Pinpoint the cell where the given text exists, returning its [X, Y] midpoint coordinate. 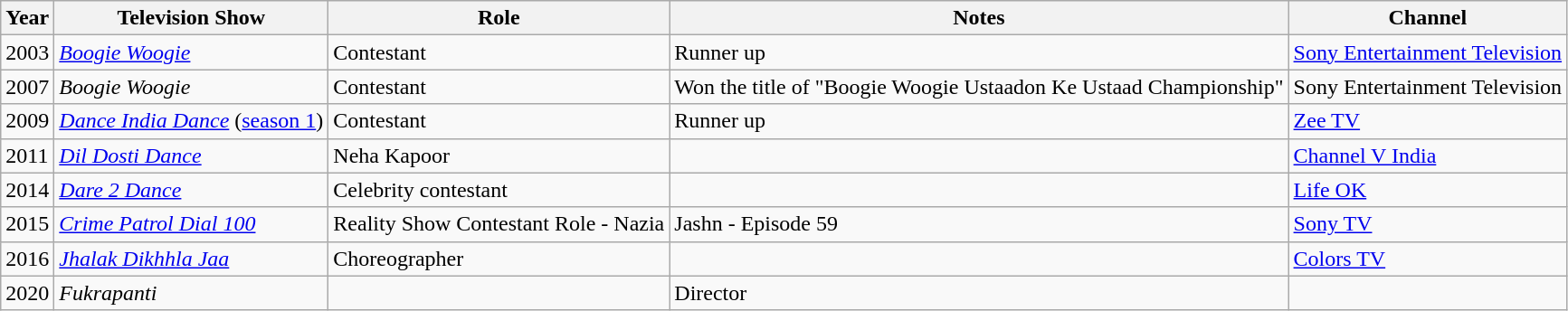
Neha Kapoor [499, 155]
Role [499, 18]
Choreographer [499, 259]
Celebrity contestant [499, 190]
Channel [1428, 18]
Colors TV [1428, 259]
Zee TV [1428, 121]
Life OK [1428, 190]
Won the title of "Boogie Woogie Ustaadon Ke Ustaad Championship" [979, 87]
2020 [27, 293]
Jashn - Episode 59 [979, 224]
2003 [27, 52]
2007 [27, 87]
2011 [27, 155]
Director [979, 293]
2015 [27, 224]
Notes [979, 18]
Sony TV [1428, 224]
2016 [27, 259]
Year [27, 18]
Dil Dosti Dance [192, 155]
Dance India Dance (season 1) [192, 121]
Jhalak Dikhhla Jaa [192, 259]
Reality Show Contestant Role - Nazia [499, 224]
Crime Patrol Dial 100 [192, 224]
Fukrapanti [192, 293]
Television Show [192, 18]
Channel V India [1428, 155]
2014 [27, 190]
Dare 2 Dance [192, 190]
2009 [27, 121]
